Detect which cell encompasses the target text, then output its [X, Y] center coordinate. 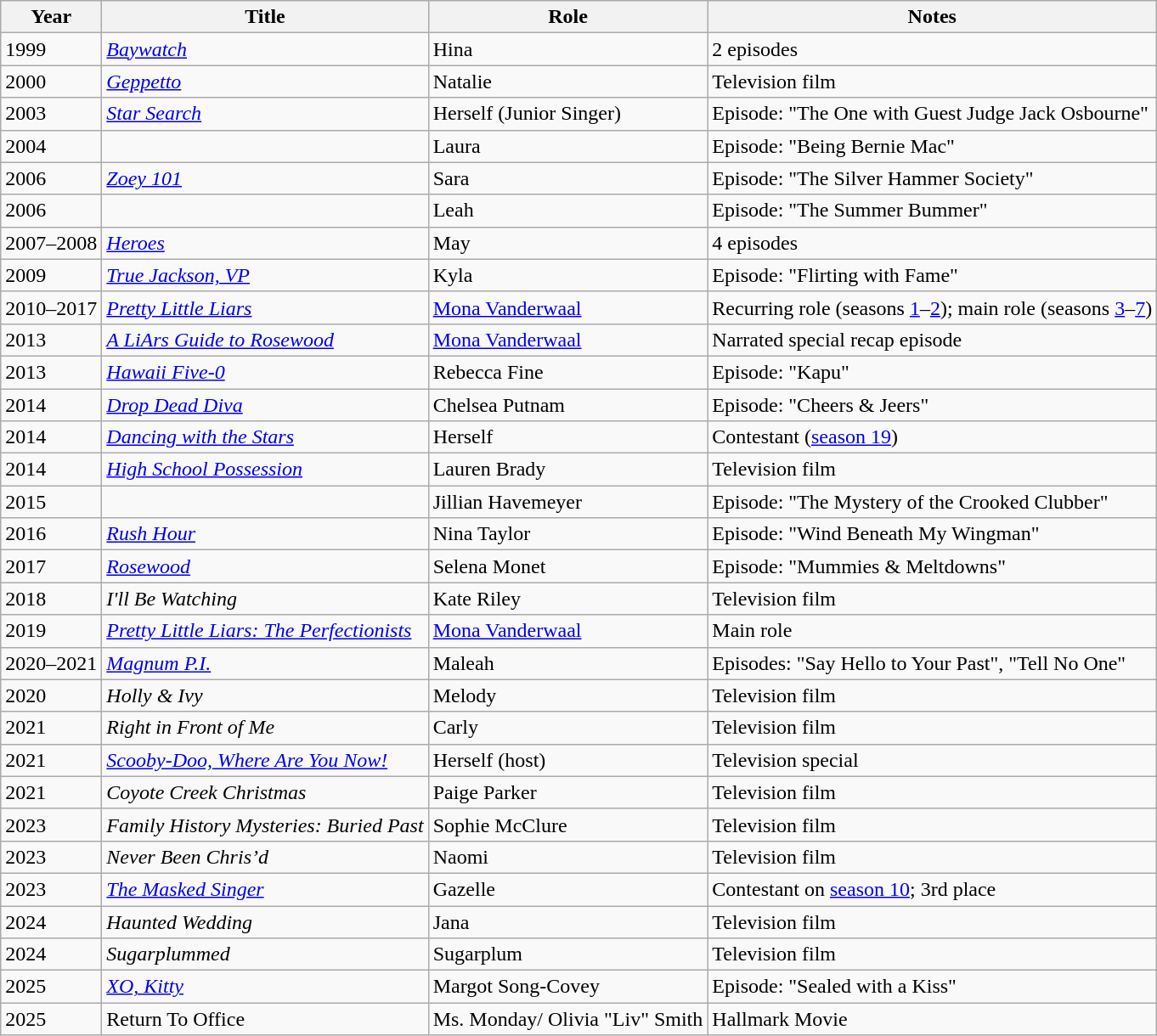
Margot Song-Covey [567, 987]
Geppetto [265, 82]
Never Been Chris’d [265, 857]
Narrated special recap episode [933, 340]
Sugarplummed [265, 954]
Magnum P.I. [265, 663]
Herself (Junior Singer) [567, 114]
Episode: "The Silver Hammer Society" [933, 178]
Coyote Creek Christmas [265, 792]
2018 [51, 599]
Notes [933, 17]
2010–2017 [51, 307]
Jana [567, 921]
Chelsea Putnam [567, 405]
Contestant (season 19) [933, 437]
Selena Monet [567, 566]
Carly [567, 728]
Holly & Ivy [265, 695]
Naomi [567, 857]
Episode: "The One with Guest Judge Jack Osbourne" [933, 114]
Recurring role (seasons 1–2); main role (seasons 3–7) [933, 307]
Rebecca Fine [567, 372]
Herself (host) [567, 760]
Rosewood [265, 566]
4 episodes [933, 243]
Maleah [567, 663]
Episode: "Cheers & Jeers" [933, 405]
Star Search [265, 114]
Lauren Brady [567, 470]
Hawaii Five-0 [265, 372]
Family History Mysteries: Buried Past [265, 825]
Contestant on season 10; 3rd place [933, 889]
XO, Kitty [265, 987]
Drop Dead Diva [265, 405]
Jillian Havemeyer [567, 502]
Kyla [567, 275]
Episode: "The Mystery of the Crooked Clubber" [933, 502]
Pretty Little Liars [265, 307]
Episode: "Mummies & Meltdowns" [933, 566]
2003 [51, 114]
Sara [567, 178]
Natalie [567, 82]
Leah [567, 211]
Heroes [265, 243]
Herself [567, 437]
Kate Riley [567, 599]
Hina [567, 49]
Title [265, 17]
Episodes: "Say Hello to Your Past", "Tell No One" [933, 663]
Melody [567, 695]
I'll Be Watching [265, 599]
Year [51, 17]
2000 [51, 82]
Pretty Little Liars: The Perfectionists [265, 631]
Role [567, 17]
Dancing with the Stars [265, 437]
Hallmark Movie [933, 1019]
Return To Office [265, 1019]
Sophie McClure [567, 825]
May [567, 243]
Scooby-Doo, Where Are You Now! [265, 760]
2015 [51, 502]
True Jackson, VP [265, 275]
Nina Taylor [567, 534]
Episode: "Wind Beneath My Wingman" [933, 534]
2020 [51, 695]
Sugarplum [567, 954]
2 episodes [933, 49]
2004 [51, 146]
Zoey 101 [265, 178]
Ms. Monday/ Olivia "Liv" Smith [567, 1019]
Episode: "The Summer Bummer" [933, 211]
1999 [51, 49]
Main role [933, 631]
Right in Front of Me [265, 728]
2017 [51, 566]
Paige Parker [567, 792]
2016 [51, 534]
Haunted Wedding [265, 921]
Baywatch [265, 49]
Episode: "Kapu" [933, 372]
Rush Hour [265, 534]
Gazelle [567, 889]
The Masked Singer [265, 889]
Episode: "Being Bernie Mac" [933, 146]
Laura [567, 146]
2020–2021 [51, 663]
Episode: "Flirting with Fame" [933, 275]
Episode: "Sealed with a Kiss" [933, 987]
2009 [51, 275]
2019 [51, 631]
Television special [933, 760]
2007–2008 [51, 243]
A LiArs Guide to Rosewood [265, 340]
High School Possession [265, 470]
